Identify which cell holds the provided text, then report its (X, Y) central coordinate. 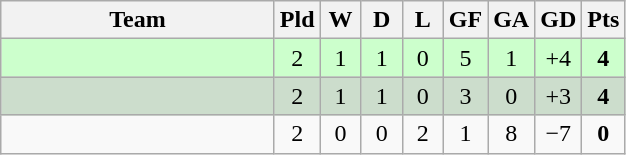
Pld (297, 20)
D (382, 20)
GF (465, 20)
5 (465, 58)
L (422, 20)
Pts (604, 20)
3 (465, 96)
Team (138, 20)
GA (512, 20)
GD (558, 20)
−7 (558, 134)
8 (512, 134)
+3 (558, 96)
W (340, 20)
+4 (558, 58)
